Return (x, y) of the center of cell containing provided text 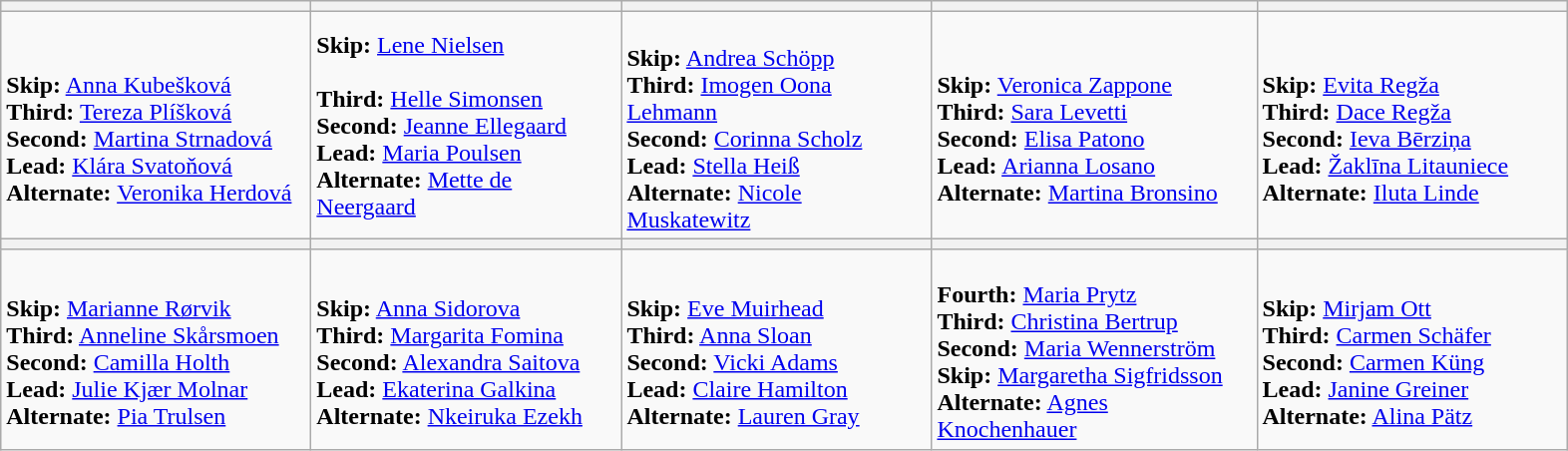
Fourth: Maria Prytz Third: Christina Bertrup Second: Maria Wennerström Skip: Margaretha Sigfridsson Alternate: Agnes Knochenhauer (1094, 349)
Skip: Veronica Zappone Third: Sara Levetti Second: Elisa Patono Lead: Arianna Losano Alternate: Martina Bronsino (1094, 126)
Skip: Mirjam Ott Third: Carmen Schäfer Second: Carmen Küng Lead: Janine Greiner Alternate: Alina Pätz (1412, 349)
Skip: Evita Regža Third: Dace Regža Second: Ieva Bērziņa Lead: Žaklīna Litauniece Alternate: Iluta Linde (1412, 126)
Skip: Anna Kubešková Third: Tereza Plíšková Second: Martina Strnadová Lead: Klára Svatoňová Alternate: Veronika Herdová (156, 126)
Skip: Anna Sidorova Third: Margarita Fomina Second: Alexandra Saitova Lead: Ekaterina Galkina Alternate: Nkeiruka Ezekh (467, 349)
Skip: Eve Muirhead Third: Anna Sloan Second: Vicki Adams Lead: Claire Hamilton Alternate: Lauren Gray (776, 349)
Skip: Lene NielsenThird: Helle Simonsen Second: Jeanne Ellegaard Lead: Maria Poulsen Alternate: Mette de Neergaard (467, 126)
Skip: Marianne Rørvik Third: Anneline Skårsmoen Second: Camilla Holth Lead: Julie Kjær Molnar Alternate: Pia Trulsen (156, 349)
Skip: Andrea Schöpp Third: Imogen Oona Lehmann Second: Corinna Scholz Lead: Stella Heiß Alternate: Nicole Muskatewitz (776, 126)
